Scan for the cell matching the given text and deliver its (x, y) coordinate at center. 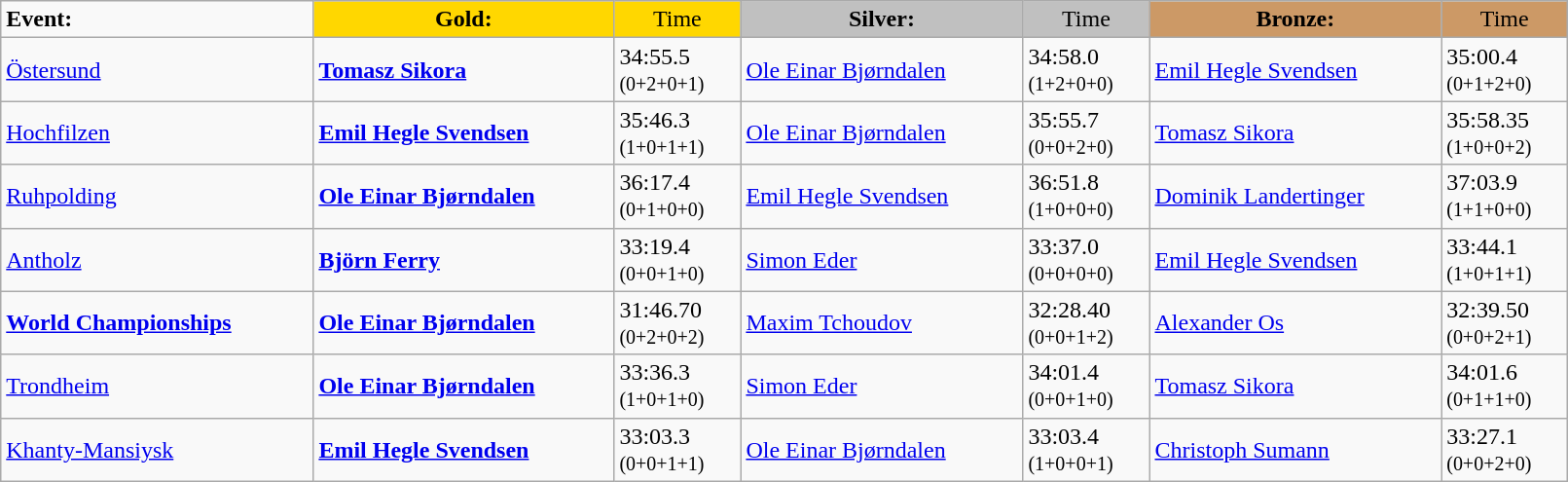
Bronze: (1295, 19)
32:28.40(0+0+1+2) (1086, 323)
Silver: (882, 19)
Dominik Landertinger (1295, 197)
Trondheim (158, 386)
33:03.3(0+0+1+1) (677, 450)
Maxim Tchoudov (882, 323)
Ruhpolding (158, 197)
33:27.1(0+0+2+0) (1505, 450)
34:01.6(0+1+1+0) (1505, 386)
32:39.50(0+0+2+1) (1505, 323)
34:55.5(0+2+0+1) (677, 70)
Björn Ferry (463, 259)
34:58.0(1+2+0+0) (1086, 70)
Gold: (463, 19)
Event: (158, 19)
36:17.4(0+1+0+0) (677, 197)
33:36.3(1+0+1+0) (677, 386)
Alexander Os (1295, 323)
Hochfilzen (158, 132)
35:58.35(1+0+0+2) (1505, 132)
Khanty-Mansiysk (158, 450)
34:01.4(0+0+1+0) (1086, 386)
35:46.3(1+0+1+1) (677, 132)
Östersund (158, 70)
36:51.8(1+0+0+0) (1086, 197)
37:03.9(1+1+0+0) (1505, 197)
33:37.0(0+0+0+0) (1086, 259)
33:19.4(0+0+1+0) (677, 259)
33:03.4(1+0+0+1) (1086, 450)
31:46.70(0+2+0+2) (677, 323)
33:44.1(1+0+1+1) (1505, 259)
World Championships (158, 323)
Christoph Sumann (1295, 450)
35:55.7(0+0+2+0) (1086, 132)
Antholz (158, 259)
35:00.4(0+1+2+0) (1505, 70)
